Scan for the cell matching the given text and deliver its [X, Y] coordinate at center. 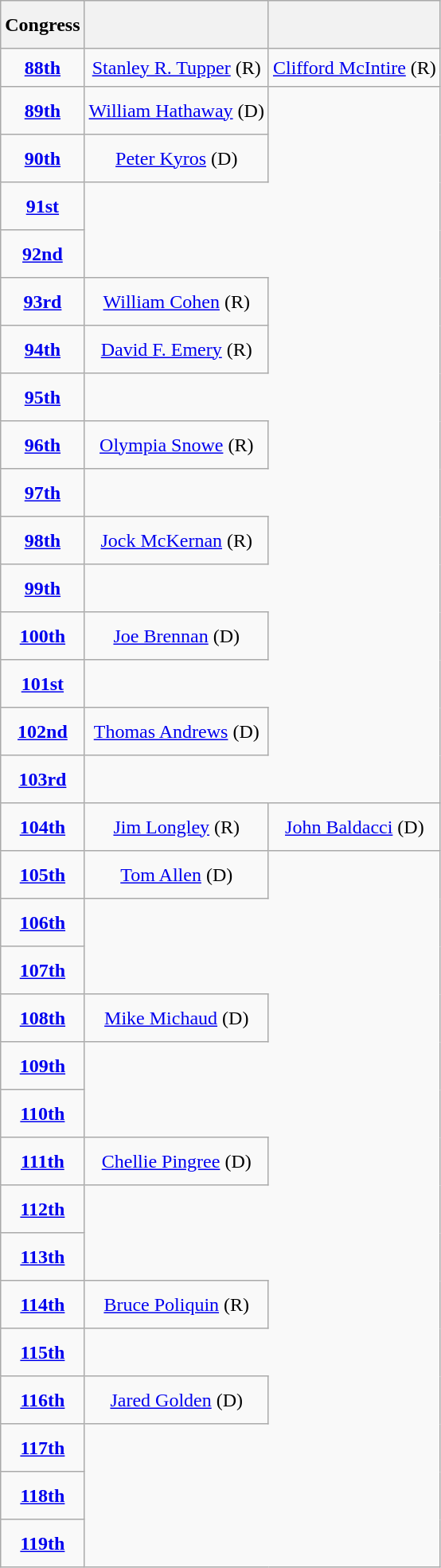
113th [43, 1257]
David F. Emery (R) [177, 349]
93rd [43, 302]
Peter Kyros (D) [177, 158]
118th [43, 1496]
114th [43, 1305]
101st [43, 684]
Chellie Pingree (D) [177, 1161]
98th [43, 540]
Joe Brennan (D) [177, 636]
William Cohen (R) [177, 302]
106th [43, 922]
108th [43, 1018]
100th [43, 636]
Stanley R. Tupper (R) [177, 68]
117th [43, 1448]
104th [43, 827]
99th [43, 588]
Jared Golden (D) [177, 1400]
Olympia Snowe (R) [177, 445]
90th [43, 158]
88th [43, 68]
103rd [43, 779]
John Baldacci (D) [354, 827]
112th [43, 1209]
102nd [43, 731]
William Hathaway (D) [177, 111]
107th [43, 970]
Thomas Andrews (D) [177, 731]
Congress [43, 25]
111th [43, 1161]
116th [43, 1400]
Clifford McIntire (R) [354, 68]
Jim Longley (R) [177, 827]
89th [43, 111]
91st [43, 206]
95th [43, 397]
94th [43, 349]
Mike Michaud (D) [177, 1018]
109th [43, 1066]
97th [43, 493]
110th [43, 1114]
Jock McKernan (R) [177, 540]
115th [43, 1352]
105th [43, 875]
119th [43, 1543]
Bruce Poliquin (R) [177, 1305]
96th [43, 445]
Tom Allen (D) [177, 875]
92nd [43, 254]
